Locate the cell with the specified text and output its [x, y] center coordinate. 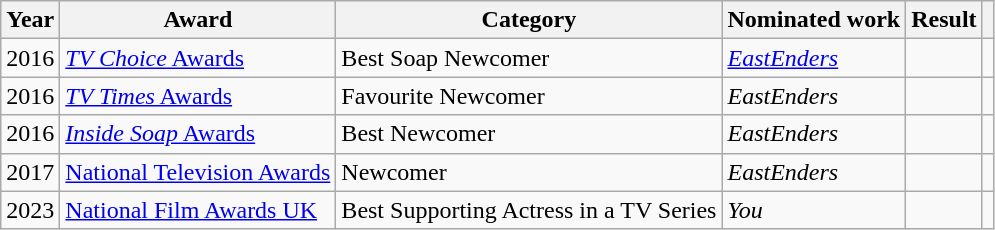
Best Newcomer [529, 134]
Best Supporting Actress in a TV Series [529, 210]
National Television Awards [198, 172]
Category [529, 20]
Result [944, 20]
TV Times Awards [198, 96]
Favourite Newcomer [529, 96]
TV Choice Awards [198, 58]
Year [30, 20]
2023 [30, 210]
Best Soap Newcomer [529, 58]
Inside Soap Awards [198, 134]
Nominated work [814, 20]
2017 [30, 172]
Award [198, 20]
Newcomer [529, 172]
National Film Awards UK [198, 210]
You [814, 210]
